From the cell containing the given text, extract its center point as (X, Y) coordinate. 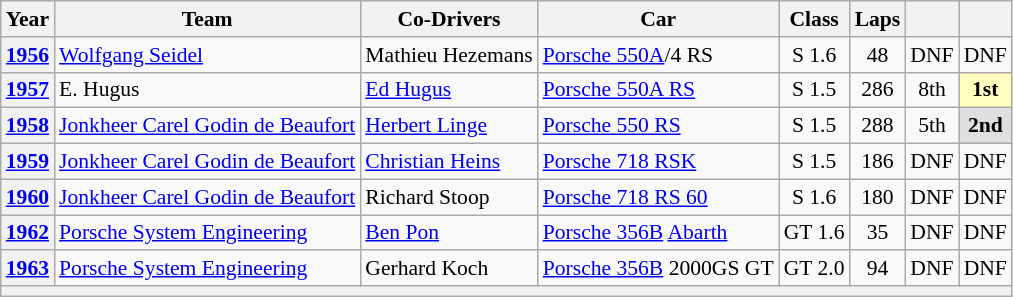
Co-Drivers (448, 19)
48 (878, 55)
1962 (28, 233)
Year (28, 19)
Porsche 550 RS (658, 126)
Laps (878, 19)
35 (878, 233)
1963 (28, 269)
Ed Hugus (448, 90)
Richard Stoop (448, 197)
186 (878, 162)
288 (878, 126)
Porsche 356B Abarth (658, 233)
1956 (28, 55)
GT 2.0 (814, 269)
94 (878, 269)
Class (814, 19)
E. Hugus (207, 90)
Ben Pon (448, 233)
Porsche 718 RSK (658, 162)
180 (878, 197)
8th (932, 90)
1st (986, 90)
5th (932, 126)
286 (878, 90)
Porsche 550A RS (658, 90)
Car (658, 19)
Porsche 356B 2000GS GT (658, 269)
Mathieu Hezemans (448, 55)
2nd (986, 126)
Christian Heins (448, 162)
Team (207, 19)
Gerhard Koch (448, 269)
1959 (28, 162)
1960 (28, 197)
1957 (28, 90)
GT 1.6 (814, 233)
1958 (28, 126)
Porsche 550A/4 RS (658, 55)
Wolfgang Seidel (207, 55)
Herbert Linge (448, 126)
Porsche 718 RS 60 (658, 197)
